Extract the (x, y) coordinate from the center of the cell holding the provided text.  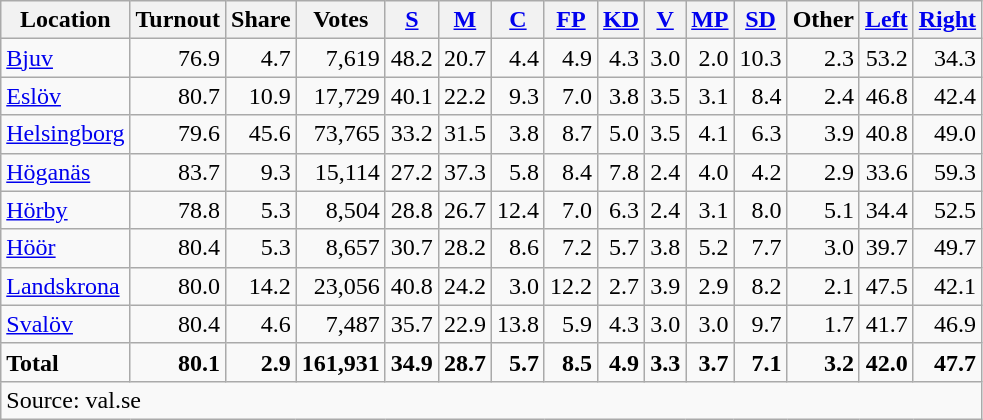
39.7 (886, 248)
8,657 (340, 248)
42.0 (886, 362)
42.4 (947, 96)
4.7 (262, 58)
3.2 (823, 362)
161,931 (340, 362)
26.7 (464, 210)
FP (570, 20)
28.8 (412, 210)
3.7 (710, 362)
22.9 (464, 324)
1.7 (823, 324)
22.2 (464, 96)
2.1 (823, 286)
35.7 (412, 324)
8.6 (518, 248)
4.2 (760, 172)
59.3 (947, 172)
V (666, 20)
28.7 (464, 362)
C (518, 20)
76.9 (178, 58)
8,504 (340, 210)
Votes (340, 20)
Total (66, 362)
7.2 (570, 248)
24.2 (464, 286)
47.5 (886, 286)
7.7 (760, 248)
4.1 (710, 134)
27.2 (412, 172)
Eslöv (66, 96)
Höör (66, 248)
Svalöv (66, 324)
73,765 (340, 134)
8.7 (570, 134)
Other (823, 20)
46.9 (947, 324)
5.1 (823, 210)
5.8 (518, 172)
5.9 (570, 324)
Location (66, 20)
31.5 (464, 134)
80.1 (178, 362)
41.7 (886, 324)
37.3 (464, 172)
79.6 (178, 134)
7.8 (622, 172)
S (412, 20)
23,056 (340, 286)
45.6 (262, 134)
2.7 (622, 286)
Share (262, 20)
Turnout (178, 20)
34.9 (412, 362)
7.1 (760, 362)
KD (622, 20)
10.3 (760, 58)
Höganäs (66, 172)
34.4 (886, 210)
4.0 (710, 172)
9.7 (760, 324)
MP (710, 20)
7,619 (340, 58)
33.2 (412, 134)
Bjuv (66, 58)
Source: val.se (492, 400)
80.7 (178, 96)
12.2 (570, 286)
80.0 (178, 286)
34.3 (947, 58)
7,487 (340, 324)
20.7 (464, 58)
Landskrona (66, 286)
10.9 (262, 96)
17,729 (340, 96)
14.2 (262, 286)
8.0 (760, 210)
5.2 (710, 248)
M (464, 20)
5.0 (622, 134)
78.8 (178, 210)
8.2 (760, 286)
8.5 (570, 362)
12.4 (518, 210)
2.3 (823, 58)
2.0 (710, 58)
4.6 (262, 324)
46.8 (886, 96)
30.7 (412, 248)
Right (947, 20)
52.5 (947, 210)
13.8 (518, 324)
47.7 (947, 362)
3.3 (666, 362)
49.7 (947, 248)
SD (760, 20)
4.4 (518, 58)
49.0 (947, 134)
40.1 (412, 96)
48.2 (412, 58)
33.6 (886, 172)
Left (886, 20)
53.2 (886, 58)
83.7 (178, 172)
15,114 (340, 172)
Hörby (66, 210)
42.1 (947, 286)
28.2 (464, 248)
Helsingborg (66, 134)
